Scan for the cell matching the given text and deliver its (X, Y) coordinate at center. 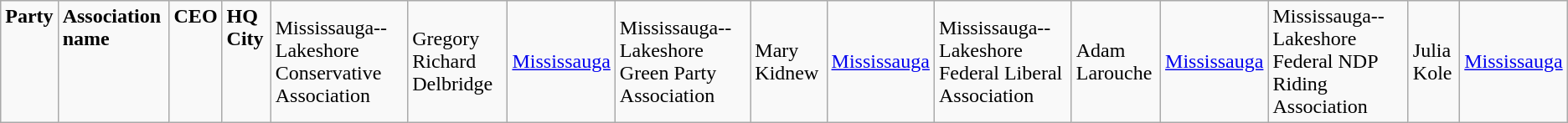
Julia Kole (1434, 62)
Mississauga--Lakeshore Federal Liberal Association (1003, 62)
CEO (196, 62)
Mississauga--Lakeshore Conservative Association (339, 62)
Party (29, 62)
Mississauga--Lakeshore Federal NDP Riding Association (1338, 62)
HQ City (246, 62)
Association name (114, 62)
Mississauga--Lakeshore Green Party Association (682, 62)
Adam Larouche (1116, 62)
Gregory Richard Delbridge (457, 62)
Mary Kidnew (789, 62)
